Extract the [X, Y] coordinate from the center of the cell holding the provided text.  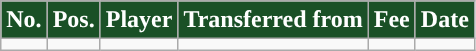
Player [139, 20]
Transferred from [273, 20]
Date [444, 20]
Pos. [74, 20]
Fee [392, 20]
No. [24, 20]
